Capture the cell that displays the provided text and extract its (x, y) central coordinate. 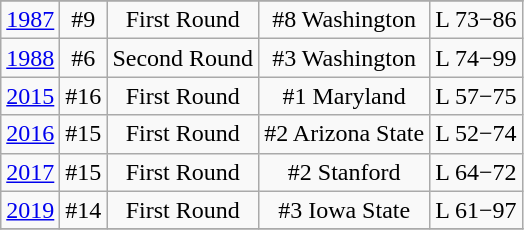
L 64−72 (476, 172)
#2 Stanford (344, 172)
#1 Maryland (344, 96)
#16 (84, 96)
Second Round (183, 58)
#2 Arizona State (344, 134)
L 73−86 (476, 20)
#6 (84, 58)
#8 Washington (344, 20)
1988 (30, 58)
L 61−97 (476, 210)
2015 (30, 96)
#14 (84, 210)
L 74−99 (476, 58)
L 57−75 (476, 96)
1987 (30, 20)
#9 (84, 20)
#3 Washington (344, 58)
#3 Iowa State (344, 210)
2016 (30, 134)
2019 (30, 210)
L 52−74 (476, 134)
2017 (30, 172)
